Output the [x, y] coordinate of the center of the cell containing the given text.  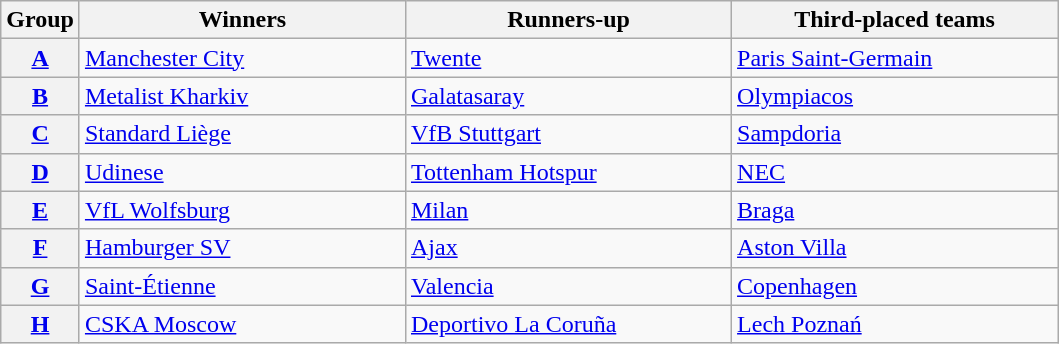
Paris Saint-Germain [895, 58]
Hamburger SV [242, 248]
Deportivo La Coruña [568, 324]
Ajax [568, 248]
Aston Villa [895, 248]
Metalist Kharkiv [242, 96]
Manchester City [242, 58]
VfB Stuttgart [568, 134]
E [40, 210]
Tottenham Hotspur [568, 172]
Lech Poznań [895, 324]
Runners-up [568, 20]
H [40, 324]
G [40, 286]
A [40, 58]
Valencia [568, 286]
Standard Liège [242, 134]
Sampdoria [895, 134]
Olympiacos [895, 96]
Udinese [242, 172]
Galatasaray [568, 96]
Third-placed teams [895, 20]
Group [40, 20]
B [40, 96]
C [40, 134]
F [40, 248]
D [40, 172]
Twente [568, 58]
CSKA Moscow [242, 324]
Winners [242, 20]
VfL Wolfsburg [242, 210]
NEC [895, 172]
Copenhagen [895, 286]
Saint-Étienne [242, 286]
Milan [568, 210]
Braga [895, 210]
